Return (X, Y) of the center of cell containing provided text 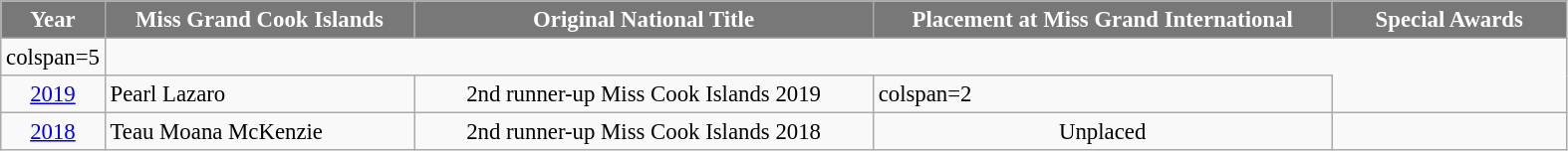
Pearl Lazaro (259, 94)
colspan=5 (53, 58)
Miss Grand Cook Islands (259, 20)
2nd runner-up Miss Cook Islands 2018 (644, 132)
2018 (53, 132)
colspan=2 (1102, 94)
2019 (53, 94)
Teau Moana McKenzie (259, 132)
2nd runner-up Miss Cook Islands 2019 (644, 94)
Original National Title (644, 20)
Year (53, 20)
Placement at Miss Grand International (1102, 20)
Unplaced (1102, 132)
Special Awards (1449, 20)
